Determine the [X, Y] coordinate at the center of the cell enclosing the given text.  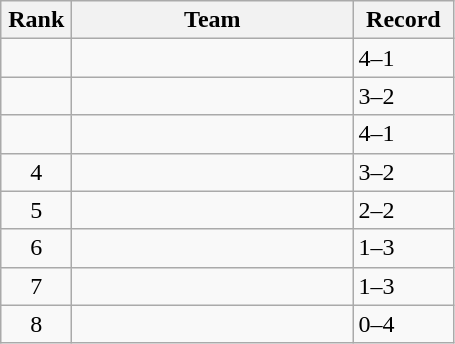
Rank [36, 20]
2–2 [404, 210]
5 [36, 210]
Record [404, 20]
Team [212, 20]
6 [36, 248]
7 [36, 286]
8 [36, 324]
0–4 [404, 324]
4 [36, 172]
